For the text-containing cell, return its midpoint in (X, Y) coordinate format. 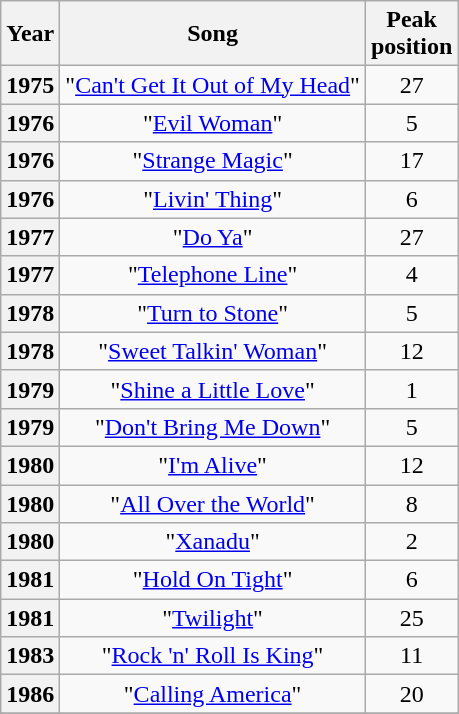
"Do Ya" (213, 237)
"Livin' Thing" (213, 199)
"I'm Alive" (213, 465)
"Turn to Stone" (213, 313)
8 (411, 503)
20 (411, 694)
Year (30, 34)
11 (411, 656)
"All Over the World" (213, 503)
4 (411, 275)
"Evil Woman" (213, 123)
"Don't Bring Me Down" (213, 427)
"Twilight" (213, 618)
"Can't Get It Out of My Head" (213, 85)
1975 (30, 85)
"Calling America" (213, 694)
1983 (30, 656)
17 (411, 161)
"Hold On Tight" (213, 580)
2 (411, 542)
"Xanadu" (213, 542)
"Sweet Talkin' Woman" (213, 351)
"Telephone Line" (213, 275)
Song (213, 34)
Peakposition (411, 34)
1 (411, 389)
"Strange Magic" (213, 161)
"Shine a Little Love" (213, 389)
"Rock 'n' Roll Is King" (213, 656)
25 (411, 618)
1986 (30, 694)
